Detect which cell encompasses the target text, then output its (x, y) center coordinate. 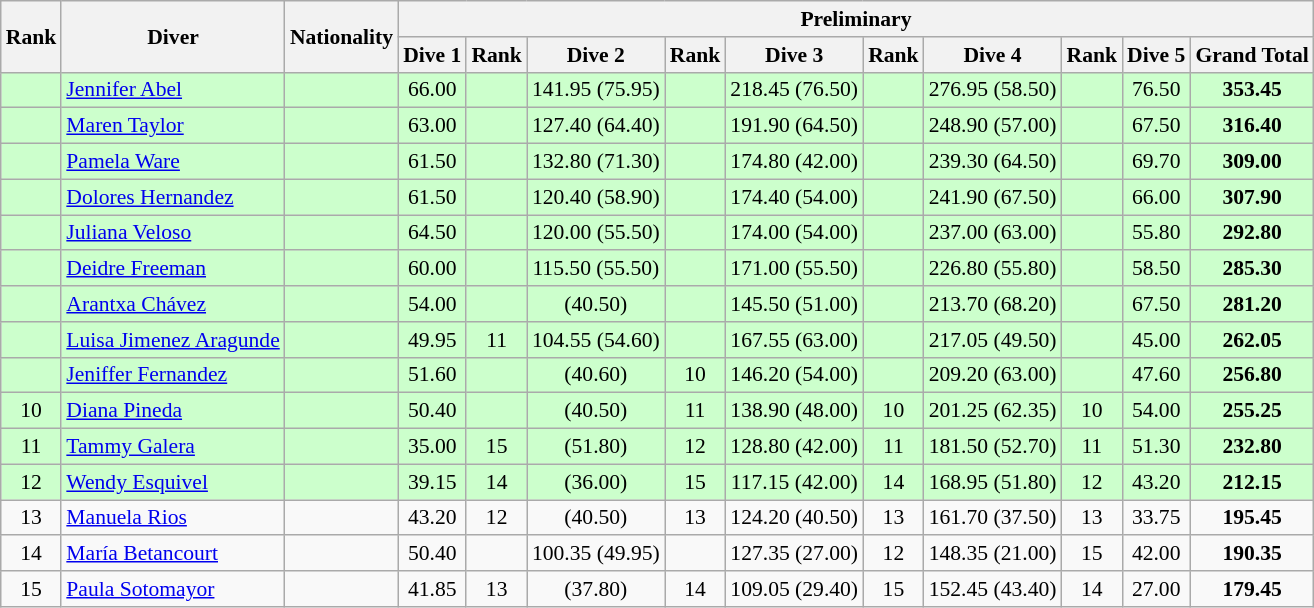
Jeniffer Fernandez (173, 375)
138.90 (48.00) (794, 411)
309.00 (1252, 162)
179.45 (1252, 589)
Paula Sotomayor (173, 589)
Tammy Galera (173, 447)
213.70 (68.20) (993, 304)
55.80 (1156, 233)
Dive 1 (432, 55)
292.80 (1252, 233)
241.90 (67.50) (993, 197)
Preliminary (856, 19)
128.80 (42.00) (794, 447)
285.30 (1252, 269)
124.20 (40.50) (794, 518)
316.40 (1252, 126)
171.00 (55.50) (794, 269)
218.45 (76.50) (794, 90)
353.45 (1252, 90)
27.00 (1156, 589)
148.35 (21.00) (993, 554)
Dive 4 (993, 55)
Pamela Ware (173, 162)
51.30 (1156, 447)
Dolores Hernandez (173, 197)
217.05 (49.50) (993, 340)
109.05 (29.40) (794, 589)
41.85 (432, 589)
195.45 (1252, 518)
161.70 (37.50) (993, 518)
Manuela Rios (173, 518)
69.70 (1156, 162)
Dive 2 (596, 55)
181.50 (52.70) (993, 447)
33.75 (1156, 518)
42.00 (1156, 554)
239.30 (64.50) (993, 162)
191.90 (64.50) (794, 126)
Dive 3 (794, 55)
209.20 (63.00) (993, 375)
256.80 (1252, 375)
Grand Total (1252, 55)
51.60 (432, 375)
Jennifer Abel (173, 90)
190.35 (1252, 554)
201.25 (62.35) (993, 411)
104.55 (54.60) (596, 340)
174.40 (54.00) (794, 197)
307.90 (1252, 197)
49.95 (432, 340)
Luisa Jimenez Aragunde (173, 340)
232.80 (1252, 447)
141.95 (75.95) (596, 90)
145.50 (51.00) (794, 304)
174.00 (54.00) (794, 233)
58.50 (1156, 269)
63.00 (432, 126)
237.00 (63.00) (993, 233)
226.80 (55.80) (993, 269)
(37.80) (596, 589)
64.50 (432, 233)
127.40 (64.40) (596, 126)
45.00 (1156, 340)
Wendy Esquivel (173, 482)
(40.60) (596, 375)
Diana Pineda (173, 411)
(51.80) (596, 447)
168.95 (51.80) (993, 482)
127.35 (27.00) (794, 554)
248.90 (57.00) (993, 126)
60.00 (432, 269)
152.45 (43.40) (993, 589)
Diver (173, 36)
Dive 5 (1156, 55)
262.05 (1252, 340)
146.20 (54.00) (794, 375)
39.15 (432, 482)
212.15 (1252, 482)
Arantxa Chávez (173, 304)
María Betancourt (173, 554)
276.95 (58.50) (993, 90)
Deidre Freeman (173, 269)
(36.00) (596, 482)
Maren Taylor (173, 126)
35.00 (432, 447)
120.00 (55.50) (596, 233)
174.80 (42.00) (794, 162)
Nationality (342, 36)
Juliana Veloso (173, 233)
167.55 (63.00) (794, 340)
76.50 (1156, 90)
115.50 (55.50) (596, 269)
47.60 (1156, 375)
120.40 (58.90) (596, 197)
117.15 (42.00) (794, 482)
255.25 (1252, 411)
100.35 (49.95) (596, 554)
281.20 (1252, 304)
132.80 (71.30) (596, 162)
